Scan for the cell matching the given text and deliver its (X, Y) coordinate at center. 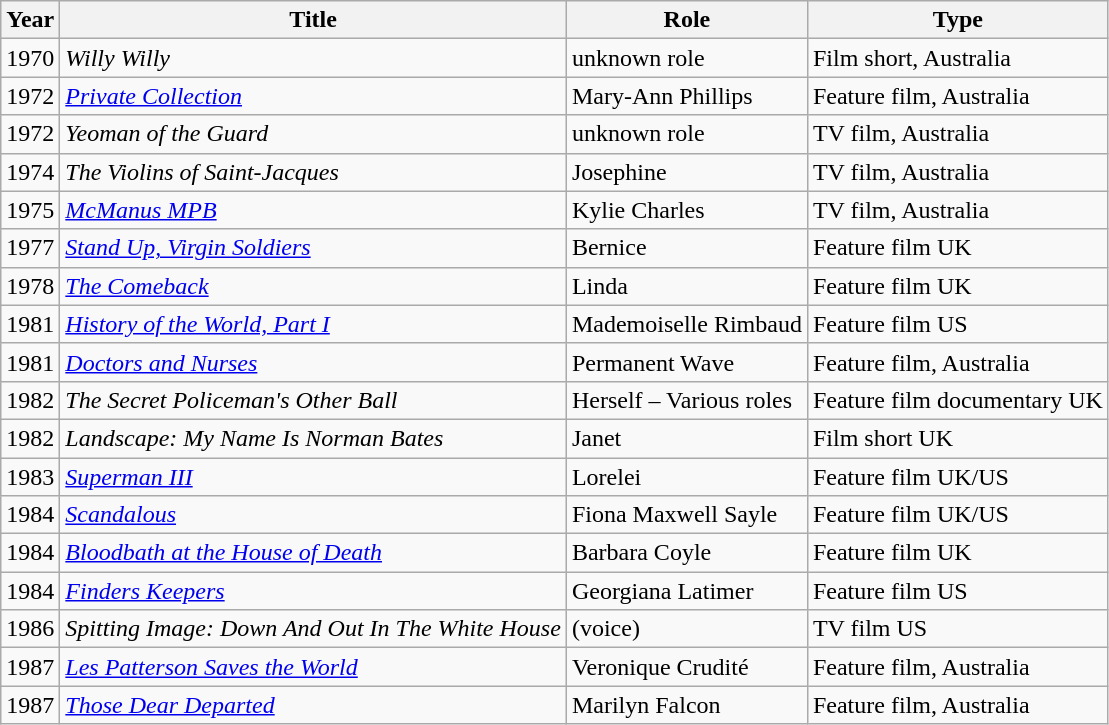
Private Collection (314, 96)
The Violins of Saint-Jacques (314, 172)
Role (686, 20)
Mademoiselle Rimbaud (686, 324)
The Secret Policeman's Other Ball (314, 400)
Barbara Coyle (686, 553)
Doctors and Nurses (314, 362)
1975 (30, 210)
Janet (686, 438)
1974 (30, 172)
Veronique Crudité (686, 667)
Landscape: My Name Is Norman Bates (314, 438)
Georgiana Latimer (686, 591)
Les Patterson Saves the World (314, 667)
Bernice (686, 248)
Permanent Wave (686, 362)
Willy Willy (314, 58)
Superman III (314, 477)
Film short UK (958, 438)
Josephine (686, 172)
(voice) (686, 629)
Feature film documentary UK (958, 400)
Finders Keepers (314, 591)
Spitting Image: Down And Out In The White House (314, 629)
The Comeback (314, 286)
Year (30, 20)
Yeoman of the Guard (314, 134)
Linda (686, 286)
1983 (30, 477)
Title (314, 20)
Scandalous (314, 515)
Marilyn Falcon (686, 705)
Type (958, 20)
Those Dear Departed (314, 705)
Film short, Australia (958, 58)
McManus MPB (314, 210)
History of the World, Part I (314, 324)
Stand Up, Virgin Soldiers (314, 248)
Herself – Various roles (686, 400)
Fiona Maxwell Sayle (686, 515)
1977 (30, 248)
1978 (30, 286)
1970 (30, 58)
Lorelei (686, 477)
Bloodbath at the House of Death (314, 553)
TV film US (958, 629)
Kylie Charles (686, 210)
1986 (30, 629)
Mary-Ann Phillips (686, 96)
